Detect which cell encompasses the target text, then output its [x, y] center coordinate. 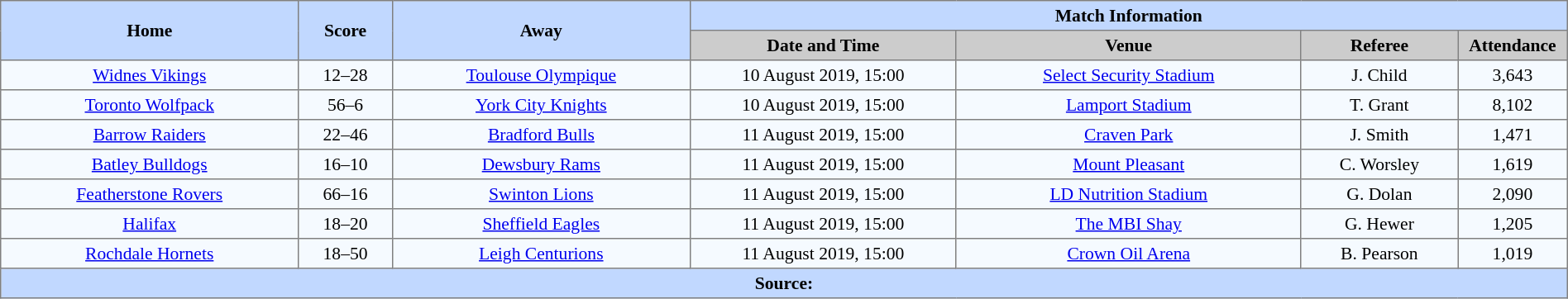
1,619 [1513, 164]
Swinton Lions [541, 194]
Mount Pleasant [1128, 164]
Widnes Vikings [150, 75]
The MBI Shay [1128, 224]
66–16 [346, 194]
Away [541, 31]
Dewsbury Rams [541, 164]
Select Security Stadium [1128, 75]
Referee [1379, 45]
Craven Park [1128, 135]
Date and Time [823, 45]
Toulouse Olympique [541, 75]
Crown Oil Arena [1128, 254]
16–10 [346, 164]
G. Dolan [1379, 194]
LD Nutrition Stadium [1128, 194]
1,019 [1513, 254]
12–28 [346, 75]
56–6 [346, 105]
Source: [784, 283]
J. Child [1379, 75]
B. Pearson [1379, 254]
18–20 [346, 224]
Barrow Raiders [150, 135]
Halifax [150, 224]
G. Hewer [1379, 224]
3,643 [1513, 75]
Batley Bulldogs [150, 164]
Home [150, 31]
8,102 [1513, 105]
Toronto Wolfpack [150, 105]
1,205 [1513, 224]
Leigh Centurions [541, 254]
2,090 [1513, 194]
Rochdale Hornets [150, 254]
Match Information [1128, 16]
22–46 [346, 135]
Venue [1128, 45]
Attendance [1513, 45]
T. Grant [1379, 105]
York City Knights [541, 105]
Bradford Bulls [541, 135]
Score [346, 31]
1,471 [1513, 135]
18–50 [346, 254]
Lamport Stadium [1128, 105]
Featherstone Rovers [150, 194]
J. Smith [1379, 135]
Sheffield Eagles [541, 224]
C. Worsley [1379, 164]
